Determine the (x, y) coordinate at the center of the cell enclosing the given text.  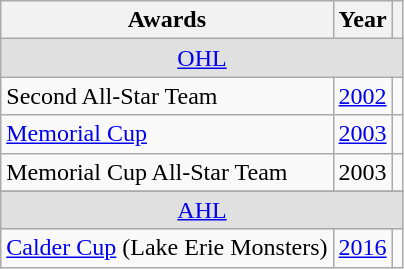
Memorial Cup All-Star Team (167, 172)
Calder Cup (Lake Erie Monsters) (167, 248)
AHL (202, 210)
Awards (167, 20)
Year (362, 20)
2016 (362, 248)
Second All-Star Team (167, 96)
Memorial Cup (167, 134)
2002 (362, 96)
OHL (202, 58)
